Locate the cell with the specified text and output its [X, Y] center coordinate. 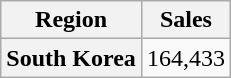
South Korea [72, 58]
164,433 [186, 58]
Sales [186, 20]
Region [72, 20]
